Provide the (x, y) coordinate of the cell's center where the given text is located.  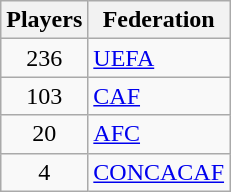
AFC (159, 134)
103 (44, 96)
CAF (159, 96)
Players (44, 20)
CONCACAF (159, 172)
UEFA (159, 58)
20 (44, 134)
4 (44, 172)
236 (44, 58)
Federation (159, 20)
